For the text-containing cell, return its midpoint in (X, Y) coordinate format. 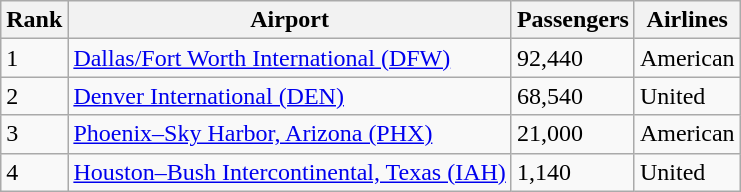
68,540 (572, 96)
2 (34, 96)
Phoenix–Sky Harbor, Arizona (PHX) (290, 134)
Rank (34, 20)
Dallas/Fort Worth International (DFW) (290, 58)
Airport (290, 20)
21,000 (572, 134)
Airlines (687, 20)
1,140 (572, 172)
Passengers (572, 20)
Houston–Bush Intercontinental, Texas (IAH) (290, 172)
3 (34, 134)
Denver International (DEN) (290, 96)
1 (34, 58)
92,440 (572, 58)
4 (34, 172)
